Extract the (X, Y) coordinate from the center of the cell holding the provided text.  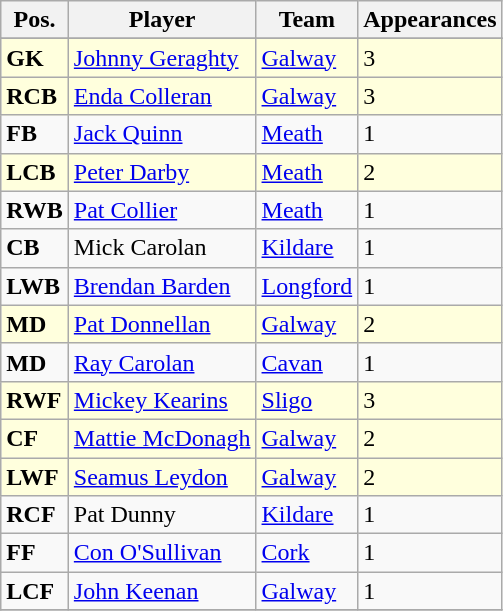
Pat Donnellan (162, 324)
CB (35, 248)
Pos. (35, 20)
Mattie McDonagh (162, 438)
CF (35, 438)
Mickey Kearins (162, 400)
Cork (307, 553)
RCB (35, 96)
Ray Carolan (162, 362)
Con O'Sullivan (162, 553)
Pat Collier (162, 210)
Appearances (430, 20)
LCB (35, 172)
RWF (35, 400)
Pat Dunny (162, 515)
Mick Carolan (162, 248)
Longford (307, 286)
FF (35, 553)
Brendan Barden (162, 286)
Player (162, 20)
RCF (35, 515)
Johnny Geraghty (162, 58)
GK (35, 58)
Team (307, 20)
Sligo (307, 400)
John Keenan (162, 591)
LWB (35, 286)
Seamus Leydon (162, 477)
Peter Darby (162, 172)
LCF (35, 591)
Enda Colleran (162, 96)
Jack Quinn (162, 134)
LWF (35, 477)
FB (35, 134)
Cavan (307, 362)
RWB (35, 210)
